Scan for the cell matching the given text and deliver its [x, y] coordinate at center. 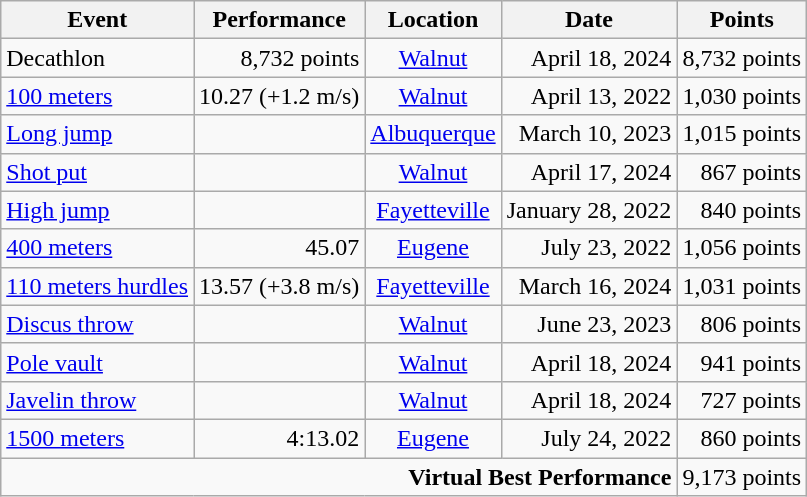
941 points [742, 362]
Pole vault [98, 362]
9,173 points [742, 477]
727 points [742, 400]
840 points [742, 210]
April 17, 2024 [589, 172]
July 23, 2022 [589, 248]
Event [98, 20]
110 meters hurdles [98, 286]
Virtual Best Performance [339, 477]
1,030 points [742, 96]
Decathlon [98, 58]
Long jump [98, 134]
Shot put [98, 172]
1,015 points [742, 134]
Discus throw [98, 324]
Performance [280, 20]
13.57 (+3.8 m/s) [280, 286]
10.27 (+1.2 m/s) [280, 96]
Location [433, 20]
Date [589, 20]
806 points [742, 324]
400 meters [98, 248]
Points [742, 20]
July 24, 2022 [589, 438]
Albuquerque [433, 134]
January 28, 2022 [589, 210]
100 meters [98, 96]
March 10, 2023 [589, 134]
1,031 points [742, 286]
1,056 points [742, 248]
June 23, 2023 [589, 324]
867 points [742, 172]
High jump [98, 210]
Javelin throw [98, 400]
45.07 [280, 248]
860 points [742, 438]
March 16, 2024 [589, 286]
1500 meters [98, 438]
4:13.02 [280, 438]
April 13, 2022 [589, 96]
